Provide the (x, y) coordinate of the cell's center where the given text is located.  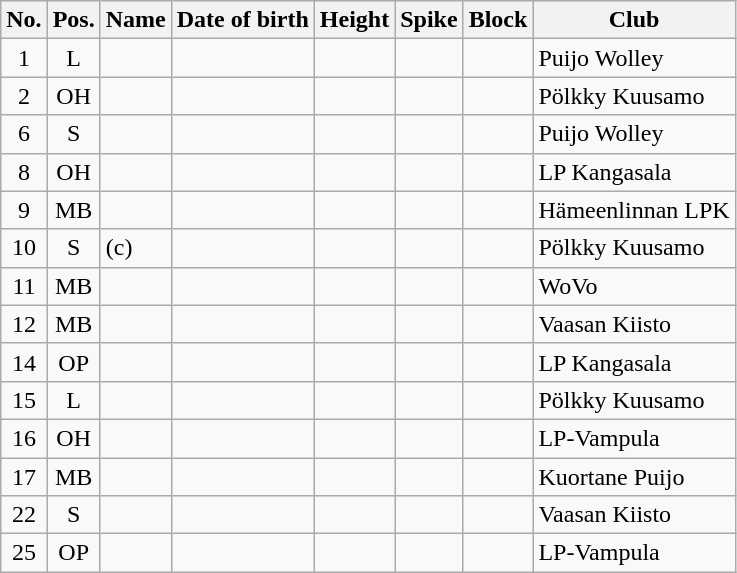
No. (24, 20)
15 (24, 400)
Height (354, 20)
WoVo (634, 286)
14 (24, 362)
Spike (429, 20)
17 (24, 477)
12 (24, 324)
Name (136, 20)
Block (498, 20)
Club (634, 20)
2 (24, 96)
8 (24, 172)
Kuortane Puijo (634, 477)
16 (24, 438)
6 (24, 134)
Pos. (74, 20)
11 (24, 286)
Date of birth (242, 20)
25 (24, 553)
9 (24, 210)
(c) (136, 248)
22 (24, 515)
1 (24, 58)
Hämeenlinnan LPK (634, 210)
10 (24, 248)
